Determine the [x, y] coordinate at the center of the cell enclosing the given text.  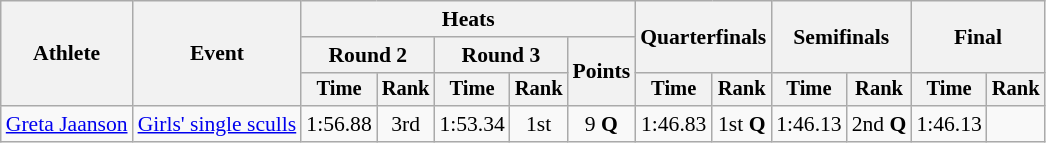
Round 3 [500, 55]
Semifinals [841, 36]
9 Q [601, 124]
Quarterfinals [703, 36]
1:56.88 [338, 124]
Heats [468, 19]
Round 2 [368, 55]
2nd Q [880, 124]
Points [601, 72]
1:53.34 [472, 124]
Event [218, 54]
1st [539, 124]
Greta Jaanson [67, 124]
Athlete [67, 54]
1:46.83 [674, 124]
Girls' single sculls [218, 124]
1st Q [742, 124]
3rd [406, 124]
Final [978, 36]
